From the cell containing the given text, extract its center point as [x, y] coordinate. 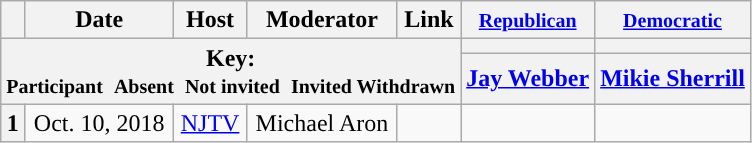
Mikie Sherrill [673, 78]
Jay Webber [528, 78]
Republican [528, 20]
Link [428, 20]
NJTV [210, 123]
Democratic [673, 20]
Oct. 10, 2018 [100, 123]
Moderator [322, 20]
Key: Participant Absent Not invited Invited Withdrawn [231, 72]
Host [210, 20]
Michael Aron [322, 123]
Date [100, 20]
1 [13, 123]
